Identify which cell holds the provided text, then report its [x, y] central coordinate. 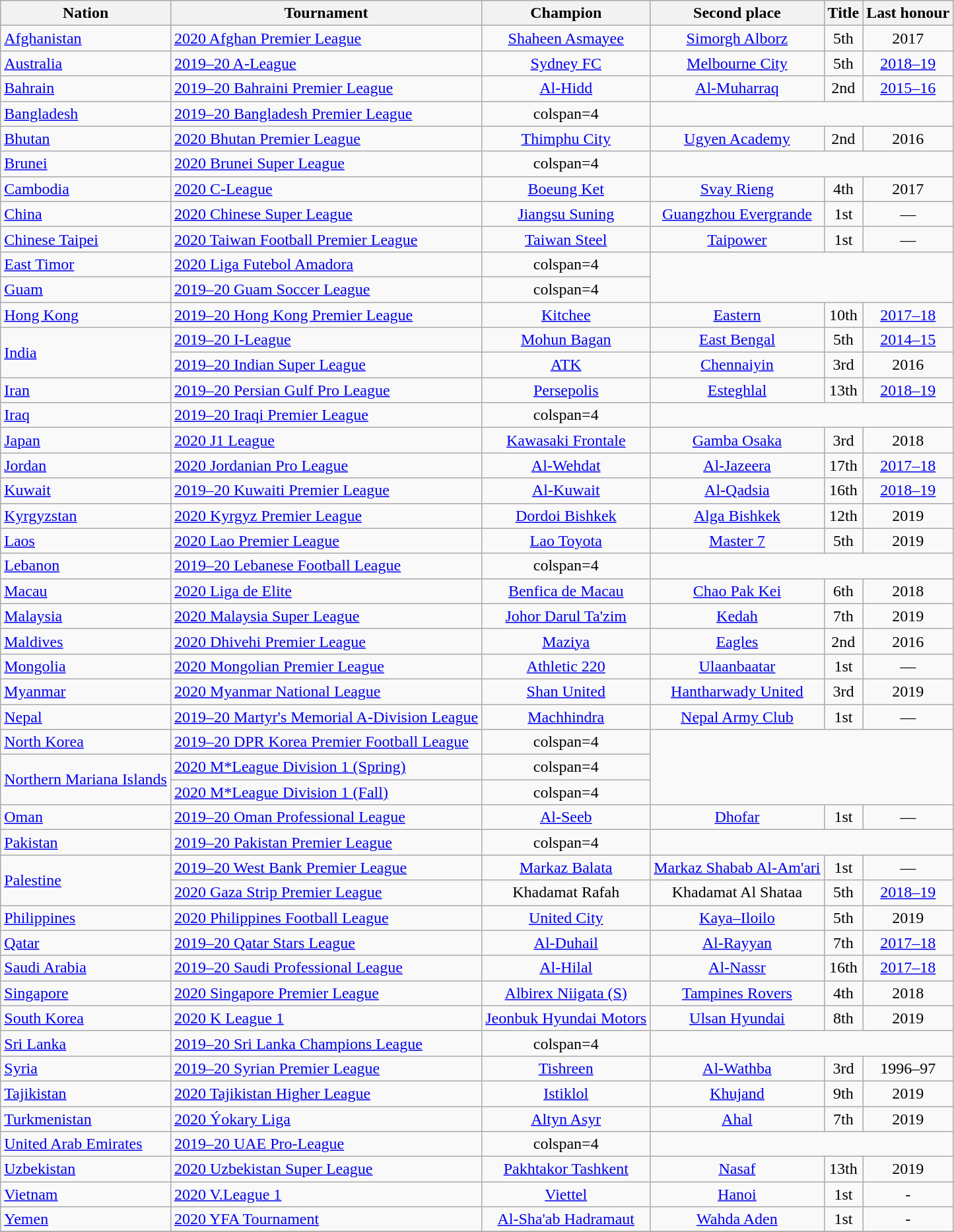
2020 Jordanian Pro League [326, 465]
Thimphu City [566, 139]
Palestine [86, 880]
1996–97 [908, 1068]
Markaz Shabab Al-Am'ari [737, 868]
Dordoi Bishkek [566, 516]
10th [844, 315]
2019–20 Guam Soccer League [326, 289]
12th [844, 516]
Al-Rayyan [737, 943]
United City [566, 918]
Syria [86, 1068]
2020 C-League [326, 189]
2019–20 Kuwaiti Premier League [326, 491]
Al-Qadsia [737, 491]
2020 Liga Futebol Amadora [326, 264]
South Korea [86, 1018]
Kawasaki Frontale [566, 440]
Athletic 220 [566, 666]
Iraq [86, 415]
Myanmar [86, 691]
2019–20 Pakistan Premier League [326, 842]
Al-Kuwait [566, 491]
Al-Nassr [737, 968]
Title [844, 13]
Maldives [86, 641]
Australia [86, 63]
Simorgh Alborz [737, 38]
2020 V.League 1 [326, 1194]
Malaysia [86, 616]
Iran [86, 390]
2020 Taiwan Football Premier League [326, 239]
Nepal Army Club [737, 716]
Persepolis [566, 390]
2019–20 Hong Kong Premier League [326, 315]
Yemen [86, 1219]
Al-Hilal [566, 968]
6th [844, 591]
2019–20 UAE Pro-League [326, 1144]
2020 J1 League [326, 440]
India [86, 353]
Johor Darul Ta'zim [566, 616]
Kaya–Iloilo [737, 918]
2019–20 Lebanese Football League [326, 566]
2019–20 Iraqi Premier League [326, 415]
2020 Lao Premier League [326, 541]
Dhofar [737, 817]
Philippines [86, 918]
Ulaanbaatar [737, 666]
2020 Tajikistan Higher League [326, 1093]
Last honour [908, 13]
2020 Bhutan Premier League [326, 139]
2020 Chinese Super League [326, 214]
Viettel [566, 1194]
Cambodia [86, 189]
Jiangsu Suning [566, 214]
17th [844, 465]
Bangladesh [86, 114]
2019–20 A-League [326, 63]
2020 Brunei Super League [326, 164]
Ahal [737, 1119]
Esteghlal [737, 390]
Sydney FC [566, 63]
Gamba Osaka [737, 440]
Nepal [86, 716]
Nation [86, 13]
Vietnam [86, 1194]
Mongolia [86, 666]
2020 Liga de Elite [326, 591]
Jeonbuk Hyundai Motors [566, 1018]
Altyn Asyr [566, 1119]
Macau [86, 591]
Tajikistan [86, 1093]
2019–20 Saudi Professional League [326, 968]
Al-Sha'ab Hadramaut [566, 1219]
Eastern [737, 315]
Shaheen Asmayee [566, 38]
Lao Toyota [566, 541]
2020 Kyrgyz Premier League [326, 516]
Chao Pak Kei [737, 591]
2019–20 Indian Super League [326, 365]
Guam [86, 289]
2019–20 Persian Gulf Pro League [326, 390]
Qatar [86, 943]
2020 M*League Division 1 (Fall) [326, 792]
Kitchee [566, 315]
2019–20 Qatar Stars League [326, 943]
2020 Myanmar National League [326, 691]
Oman [86, 817]
ATK [566, 365]
Singapore [86, 993]
Wahda Aden [737, 1219]
2020 Afghan Premier League [326, 38]
Chennaiyin [737, 365]
2019–20 West Bank Premier League [326, 868]
Alga Bishkek [737, 516]
Second place [737, 13]
Al-Jazeera [737, 465]
Al-Wathba [737, 1068]
2015–16 [908, 88]
United Arab Emirates [86, 1144]
2020 Uzbekistan Super League [326, 1169]
East Bengal [737, 340]
2019–20 Oman Professional League [326, 817]
Uzbekistan [86, 1169]
2014–15 [908, 340]
Eagles [737, 641]
Master 7 [737, 541]
9th [844, 1093]
Lebanon [86, 566]
Mohun Bagan [566, 340]
Svay Rieng [737, 189]
Hanoi [737, 1194]
Istiklol [566, 1093]
East Timor [86, 264]
Al-Muharraq [737, 88]
Northern Mariana Islands [86, 780]
Saudi Arabia [86, 968]
Machhindra [566, 716]
Sri Lanka [86, 1043]
Pakhtakor Tashkent [566, 1169]
2019–20 DPR Korea Premier Football League [326, 742]
Khadamat Al Shataa [737, 893]
China [86, 214]
Boeung Ket [566, 189]
2020 Gaza Strip Premier League [326, 893]
Al-Seeb [566, 817]
Hong Kong [86, 315]
Taiwan Steel [566, 239]
Chinese Taipei [86, 239]
2019–20 I-League [326, 340]
Ulsan Hyundai [737, 1018]
Bhutan [86, 139]
2019–20 Bangladesh Premier League [326, 114]
2019–20 Sri Lanka Champions League [326, 1043]
Al-Wehdat [566, 465]
Ugyen Academy [737, 139]
Champion [566, 13]
Markaz Balata [566, 868]
Pakistan [86, 842]
2020 M*League Division 1 (Spring) [326, 767]
Tishreen [566, 1068]
Guangzhou Evergrande [737, 214]
8th [844, 1018]
2019–20 Bahraini Premier League [326, 88]
Kuwait [86, 491]
Kedah [737, 616]
2020 Ýokary Liga [326, 1119]
2020 Mongolian Premier League [326, 666]
Al-Duhail [566, 943]
Laos [86, 541]
Kyrgyzstan [86, 516]
Maziya [566, 641]
Khadamat Rafah [566, 893]
Albirex Niigata (S) [566, 993]
North Korea [86, 742]
Hantharwady United [737, 691]
Melbourne City [737, 63]
2020 Dhivehi Premier League [326, 641]
Taipower [737, 239]
Tampines Rovers [737, 993]
2019–20 Syrian Premier League [326, 1068]
2020 Philippines Football League [326, 918]
Tournament [326, 13]
Khujand [737, 1093]
Benfica de Macau [566, 591]
Al-Hidd [566, 88]
Brunei [86, 164]
Nasaf [737, 1169]
2020 Malaysia Super League [326, 616]
2019–20 Martyr's Memorial A-Division League [326, 716]
Turkmenistan [86, 1119]
Jordan [86, 465]
Bahrain [86, 88]
Afghanistan [86, 38]
Shan United [566, 691]
2020 K League 1 [326, 1018]
2020 Singapore Premier League [326, 993]
Japan [86, 440]
2020 YFA Tournament [326, 1219]
